Extract the (x, y) coordinate from the center of the cell holding the provided text.  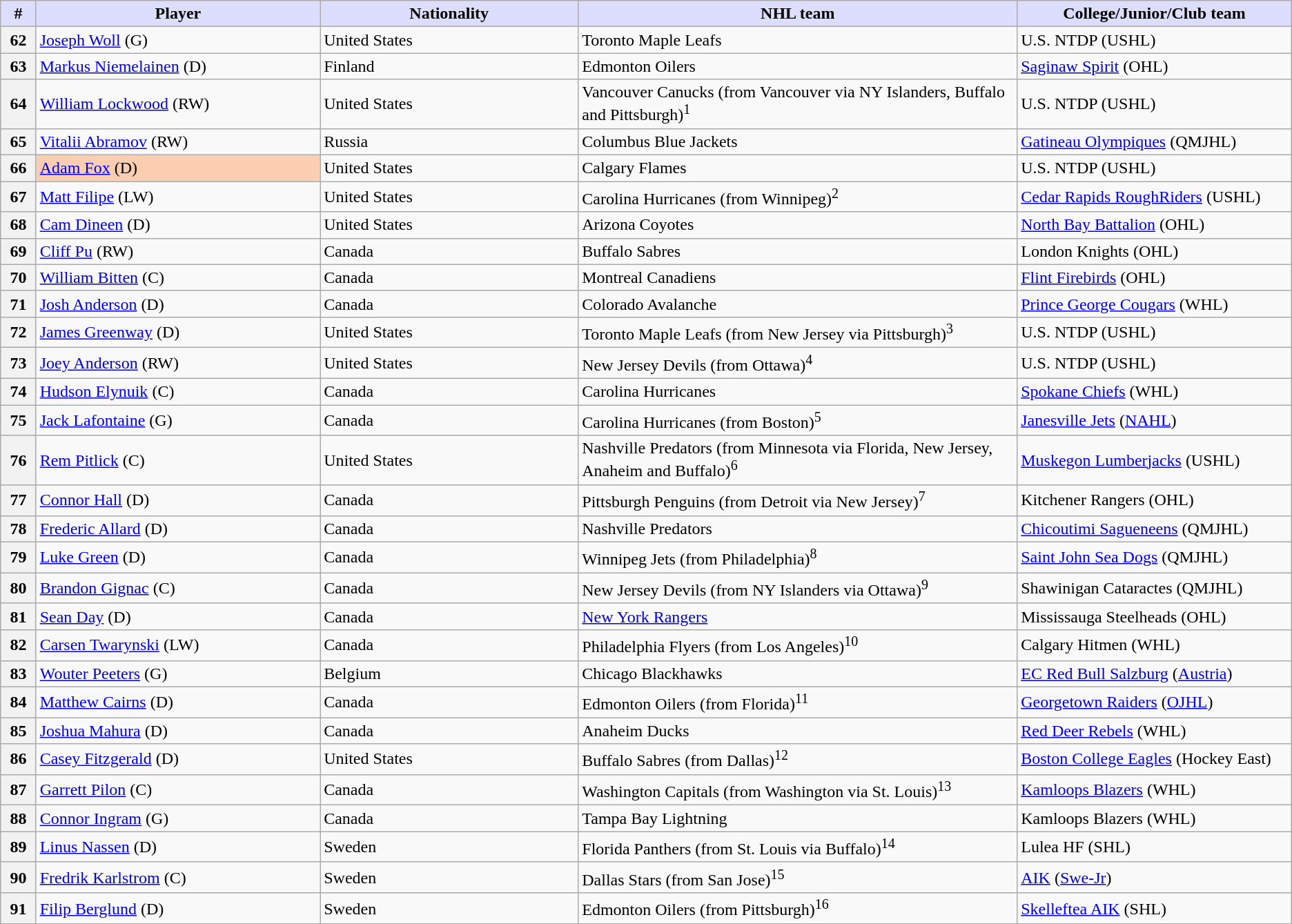
Mississauga Steelheads (OHL) (1155, 616)
Joseph Woll (G) (178, 40)
65 (18, 141)
Calgary Hitmen (WHL) (1155, 645)
Skelleftea AIK (SHL) (1155, 908)
77 (18, 501)
Arizona Coyotes (798, 225)
80 (18, 588)
Garrett Pilon (C) (178, 789)
91 (18, 908)
75 (18, 421)
Calgary Flames (798, 168)
88 (18, 818)
Markus Niemelainen (D) (178, 66)
Georgetown Raiders (OJHL) (1155, 702)
Tampa Bay Lightning (798, 818)
Anaheim Ducks (798, 731)
Cliff Pu (RW) (178, 251)
Brandon Gignac (C) (178, 588)
Nationality (449, 14)
Casey Fitzgerald (D) (178, 759)
Adam Fox (D) (178, 168)
Spokane Chiefs (WHL) (1155, 392)
London Knights (OHL) (1155, 251)
86 (18, 759)
Frederic Allard (D) (178, 529)
EC Red Bull Salzburg (Austria) (1155, 674)
64 (18, 104)
North Bay Battalion (OHL) (1155, 225)
Edmonton Oilers (798, 66)
College/Junior/Club team (1155, 14)
81 (18, 616)
Joey Anderson (RW) (178, 363)
Colorado Avalanche (798, 304)
Shawinigan Cataractes (QMJHL) (1155, 588)
Cam Dineen (D) (178, 225)
82 (18, 645)
Nashville Predators (from Minnesota via Florida, New Jersey, Anaheim and Buffalo)6 (798, 460)
Matthew Cairns (D) (178, 702)
Luke Green (D) (178, 558)
Buffalo Sabres (from Dallas)12 (798, 759)
Carolina Hurricanes (from Winnipeg)2 (798, 197)
Filip Berglund (D) (178, 908)
Sean Day (D) (178, 616)
Fredrik Karlstrom (C) (178, 878)
Lulea HF (SHL) (1155, 847)
Chicago Blackhawks (798, 674)
Winnipeg Jets (from Philadelphia)8 (798, 558)
Hudson Elynuik (C) (178, 392)
Connor Hall (D) (178, 501)
New York Rangers (798, 616)
Matt Filipe (LW) (178, 197)
Finland (449, 66)
Josh Anderson (D) (178, 304)
Carolina Hurricanes (from Boston)5 (798, 421)
Toronto Maple Leafs (798, 40)
Saint John Sea Dogs (QMJHL) (1155, 558)
Prince George Cougars (WHL) (1155, 304)
NHL team (798, 14)
76 (18, 460)
71 (18, 304)
63 (18, 66)
Philadelphia Flyers (from Los Angeles)10 (798, 645)
Vancouver Canucks (from Vancouver via NY Islanders, Buffalo and Pittsburgh)1 (798, 104)
68 (18, 225)
Connor Ingram (G) (178, 818)
74 (18, 392)
Belgium (449, 674)
Russia (449, 141)
# (18, 14)
62 (18, 40)
Jack Lafontaine (G) (178, 421)
84 (18, 702)
Cedar Rapids RoughRiders (USHL) (1155, 197)
85 (18, 731)
Rem Pitlick (C) (178, 460)
Janesville Jets (NAHL) (1155, 421)
Player (178, 14)
87 (18, 789)
69 (18, 251)
72 (18, 333)
Gatineau Olympiques (QMJHL) (1155, 141)
Linus Nassen (D) (178, 847)
Carsen Twarynski (LW) (178, 645)
New Jersey Devils (from NY Islanders via Ottawa)9 (798, 588)
73 (18, 363)
Carolina Hurricanes (798, 392)
Pittsburgh Penguins (from Detroit via New Jersey)7 (798, 501)
67 (18, 197)
James Greenway (D) (178, 333)
Nashville Predators (798, 529)
Flint Firebirds (OHL) (1155, 277)
Chicoutimi Sagueneens (QMJHL) (1155, 529)
Buffalo Sabres (798, 251)
Washington Capitals (from Washington via St. Louis)13 (798, 789)
AIK (Swe-Jr) (1155, 878)
Columbus Blue Jackets (798, 141)
70 (18, 277)
90 (18, 878)
New Jersey Devils (from Ottawa)4 (798, 363)
Florida Panthers (from St. Louis via Buffalo)14 (798, 847)
William Bitten (C) (178, 277)
66 (18, 168)
Toronto Maple Leafs (from New Jersey via Pittsburgh)3 (798, 333)
78 (18, 529)
Wouter Peeters (G) (178, 674)
Vitalii Abramov (RW) (178, 141)
Kitchener Rangers (OHL) (1155, 501)
Boston College Eagles (Hockey East) (1155, 759)
Edmonton Oilers (from Pittsburgh)16 (798, 908)
Montreal Canadiens (798, 277)
83 (18, 674)
Dallas Stars (from San Jose)15 (798, 878)
Muskegon Lumberjacks (USHL) (1155, 460)
Saginaw Spirit (OHL) (1155, 66)
79 (18, 558)
89 (18, 847)
Joshua Mahura (D) (178, 731)
Red Deer Rebels (WHL) (1155, 731)
William Lockwood (RW) (178, 104)
Edmonton Oilers (from Florida)11 (798, 702)
